Detect which cell encompasses the target text, then output its (x, y) center coordinate. 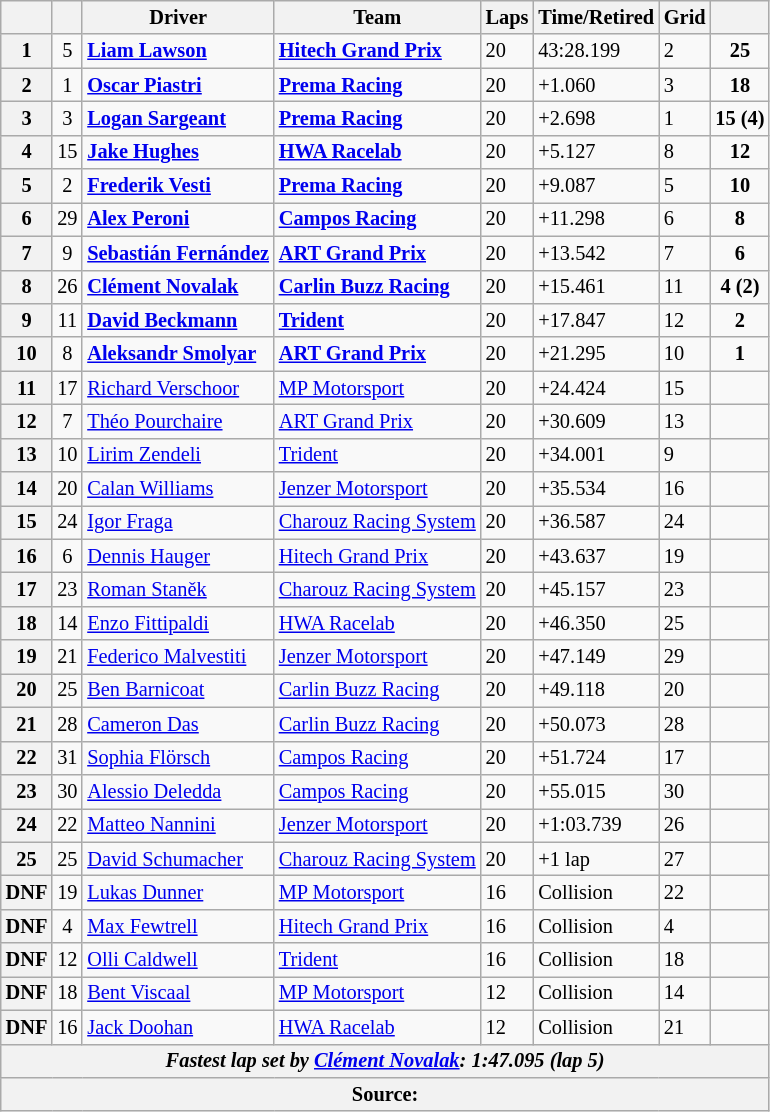
Roman Staněk (178, 589)
Théo Pourchaire (178, 421)
27 (685, 859)
Oscar Piastri (178, 85)
Frederik Vesti (178, 186)
Max Fewtrell (178, 926)
+47.149 (596, 657)
Lirim Zendeli (178, 455)
Federico Malvestiti (178, 657)
43:28.199 (596, 51)
+21.295 (596, 354)
+50.073 (596, 724)
+30.609 (596, 421)
Alessio Deledda (178, 791)
+35.534 (596, 489)
Time/Retired (596, 17)
Enzo Fittipaldi (178, 623)
Clément Novalak (178, 287)
Lukas Dunner (178, 892)
+51.724 (596, 758)
31 (67, 758)
15 (4) (740, 118)
Olli Caldwell (178, 960)
Logan Sargeant (178, 118)
+13.542 (596, 253)
+24.424 (596, 388)
Dennis Hauger (178, 556)
Grid (685, 17)
+34.001 (596, 455)
Ben Barnicoat (178, 690)
+46.350 (596, 623)
Fastest lap set by Clément Novalak: 1:47.095 (lap 5) (386, 1061)
+15.461 (596, 287)
Sebastián Fernández (178, 253)
+36.587 (596, 522)
Aleksandr Smolyar (178, 354)
Igor Fraga (178, 522)
+1:03.739 (596, 825)
Source: (386, 1094)
Calan Williams (178, 489)
+2.698 (596, 118)
Liam Lawson (178, 51)
+49.118 (596, 690)
+1 lap (596, 859)
+11.298 (596, 219)
+45.157 (596, 589)
Alex Peroni (178, 219)
Jack Doohan (178, 1027)
4 (2) (740, 287)
+9.087 (596, 186)
Sophia Flörsch (178, 758)
+1.060 (596, 85)
Matteo Nannini (178, 825)
+55.015 (596, 791)
David Schumacher (178, 859)
David Beckmann (178, 320)
Cameron Das (178, 724)
+43.637 (596, 556)
Driver (178, 17)
Bent Viscaal (178, 993)
+5.127 (596, 152)
Laps (508, 17)
+17.847 (596, 320)
Team (378, 17)
Jake Hughes (178, 152)
Richard Verschoor (178, 388)
